Determine the (X, Y) coordinate at the center of the cell enclosing the given text.  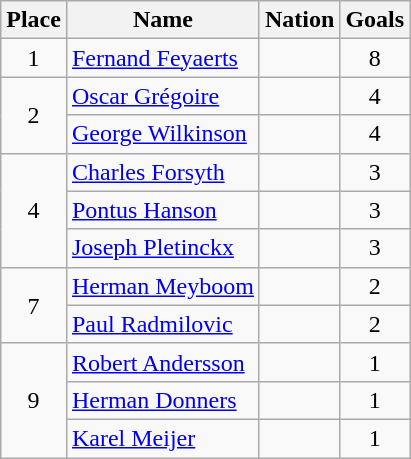
Charles Forsyth (162, 172)
9 (34, 400)
8 (375, 58)
7 (34, 305)
George Wilkinson (162, 134)
Nation (299, 20)
Goals (375, 20)
Fernand Feyaerts (162, 58)
Oscar Grégoire (162, 96)
Place (34, 20)
Joseph Pletinckx (162, 248)
Pontus Hanson (162, 210)
Name (162, 20)
Herman Donners (162, 400)
Paul Radmilovic (162, 324)
Karel Meijer (162, 438)
Herman Meyboom (162, 286)
Robert Andersson (162, 362)
